Return the (x, y) coordinate for the center point of the cell that contains the specified text.  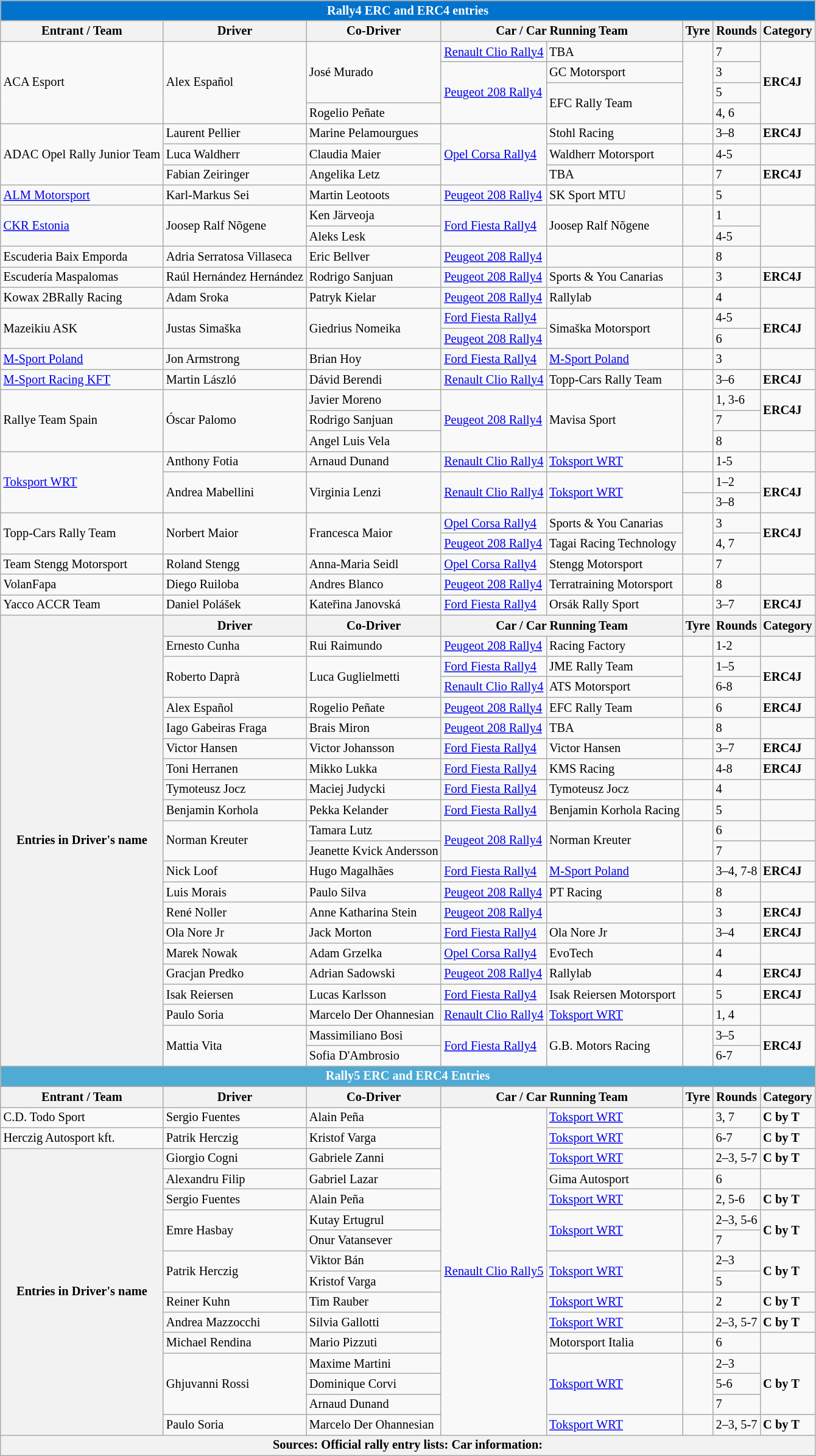
Yacco ACCR Team (82, 605)
Stengg Motorsport (614, 564)
Luis Morais (235, 892)
Escuderia Baix Emporda (82, 256)
Angelika Letz (374, 175)
Tagai Racing Technology (614, 543)
Silvia Gallotti (374, 1322)
Diego Ruiloba (235, 585)
Jon Armstrong (235, 359)
Luca Guglielmetti (374, 676)
Claudia Maier (374, 154)
Andres Blanco (374, 585)
JME Rally Team (614, 666)
Stohl Racing (614, 133)
Dávid Berendi (374, 379)
Alexandru Filip (235, 1179)
Anna-Maria Seidl (374, 564)
Paulo Silva (374, 892)
Herczig Autosport kft. (82, 1138)
Marine Pelamourgues (374, 133)
4, 6 (737, 113)
3–4 (737, 933)
Laurent Pellier (235, 133)
Raúl Hernández Hernández (235, 277)
3, 7 (737, 1117)
Rallye Team Spain (82, 420)
Javier Moreno (374, 400)
Benjamin Korhola (235, 810)
Mario Pizzuti (374, 1343)
Marek Nowak (235, 954)
Ernesto Cunha (235, 646)
1, 3-6 (737, 400)
Gracjan Predko (235, 974)
Kutay Ertugrul (374, 1220)
1–2 (737, 482)
ALM Motorsport (82, 195)
Viktor Bán (374, 1261)
Andrea Mazzocchi (235, 1322)
2, 5-6 (737, 1199)
Martin Leotoots (374, 195)
Jeanette Kvick Andersson (374, 851)
Mikko Lukka (374, 769)
Racing Factory (614, 646)
Ken Järveoja (374, 216)
Maxime Martini (374, 1363)
C.D. Todo Sport (82, 1117)
ACA Esport (82, 83)
Giorgio Cogni (235, 1158)
Lucas Karlsson (374, 994)
Maciej Judycki (374, 789)
4-8 (737, 769)
Hugo Magalhães (374, 871)
Justas Simaška (235, 328)
Tamara Lutz (374, 831)
Fabian Zeiringer (235, 175)
Reiner Kuhn (235, 1302)
KMS Racing (614, 769)
Emre Hasbay (235, 1230)
Daniel Polášek (235, 605)
Roberto Daprà (235, 676)
3–5 (737, 1035)
ATS Motorsport (614, 687)
Francesca Maior (374, 533)
SK Sport MTU (614, 195)
Ghjuvanni Rossi (235, 1384)
5-6 (737, 1384)
Giedrius Nomeika (374, 328)
Rally5 ERC and ERC4 Entries (408, 1076)
Escudería Maspalomas (82, 277)
Isak Reiersen (235, 994)
Benjamin Korhola Racing (614, 810)
Sources: Official rally entry lists: Car information: (408, 1445)
4, 7 (737, 543)
Toni Herranen (235, 769)
G.B. Motors Racing (614, 1045)
Anne Katharina Stein (374, 912)
Adria Serratosa Villaseca (235, 256)
3–6 (737, 379)
Team Stengg Motorsport (82, 564)
6-8 (737, 687)
Waldherr Motorsport (614, 154)
Martin László (235, 379)
Virginia Lenzi (374, 492)
Óscar Palomo (235, 420)
Mazeikiu ASK (82, 328)
Orsák Rally Sport (614, 605)
Victor Johansson (374, 748)
VolanFapa (82, 585)
PT Racing (614, 892)
Michael Rendina (235, 1343)
Luca Waldherr (235, 154)
Onur Vatansever (374, 1240)
CKR Estonia (82, 225)
Sofia D'Ambrosio (374, 1056)
Massimiliano Bosi (374, 1035)
Isak Reiersen Motorsport (614, 994)
Aleks Lesk (374, 236)
José Murado (374, 72)
Kateřina Janovská (374, 605)
2 (737, 1302)
René Noller (235, 912)
Simaška Motorsport (614, 328)
Brais Miron (374, 728)
Pekka Kelander (374, 810)
ADAC Opel Rally Junior Team (82, 153)
Norbert Maior (235, 533)
Eric Bellver (374, 256)
Gima Autosport (614, 1179)
Roland Stengg (235, 564)
Rui Raimundo (374, 646)
1-2 (737, 646)
1–5 (737, 666)
EvoTech (614, 954)
Gabriele Zanni (374, 1158)
Terratraining Motorsport (614, 585)
Nick Loof (235, 871)
Iago Gabeiras Fraga (235, 728)
Karl-Markus Sei (235, 195)
Adam Grzelka (374, 954)
Renault Clio Rally5 (493, 1271)
Motorsport Italia (614, 1343)
Rally4 ERC and ERC4 entries (408, 10)
Tim Rauber (374, 1302)
Angel Luis Vela (374, 441)
Mattia Vita (235, 1045)
Adrian Sadowski (374, 974)
Gabriel Lazar (374, 1179)
Kowax 2BRally Racing (82, 298)
2–3, 5-6 (737, 1220)
Brian Hoy (374, 359)
Adam Sroka (235, 298)
3–4, 7-8 (737, 871)
M-Sport Racing KFT (82, 379)
1-5 (737, 462)
Anthony Fotia (235, 462)
Dominique Corvi (374, 1384)
Jack Morton (374, 933)
1 (737, 216)
GC Motorsport (614, 72)
1, 4 (737, 1015)
Andrea Mabellini (235, 492)
Patryk Kielar (374, 298)
Mavisa Sport (614, 420)
